Identify which cell holds the provided text, then report its [x, y] central coordinate. 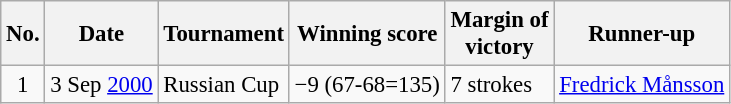
No. [23, 34]
1 [23, 85]
Runner-up [642, 34]
3 Sep 2000 [102, 85]
Date [102, 34]
Winning score [367, 34]
Tournament [224, 34]
7 strokes [500, 85]
−9 (67-68=135) [367, 85]
Russian Cup [224, 85]
Margin ofvictory [500, 34]
Fredrick Månsson [642, 85]
